Capture the cell that displays the provided text and extract its (X, Y) central coordinate. 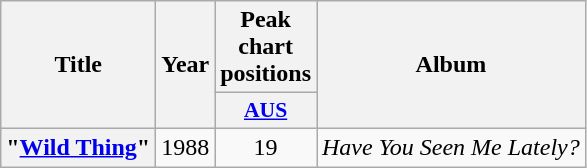
Album (450, 65)
Title (78, 65)
1988 (186, 147)
AUS (266, 111)
Peak chart positions (266, 47)
Have You Seen Me Lately? (450, 147)
Year (186, 65)
19 (266, 147)
"Wild Thing" (78, 147)
